Determine the [x, y] coordinate at the center of the cell enclosing the given text.  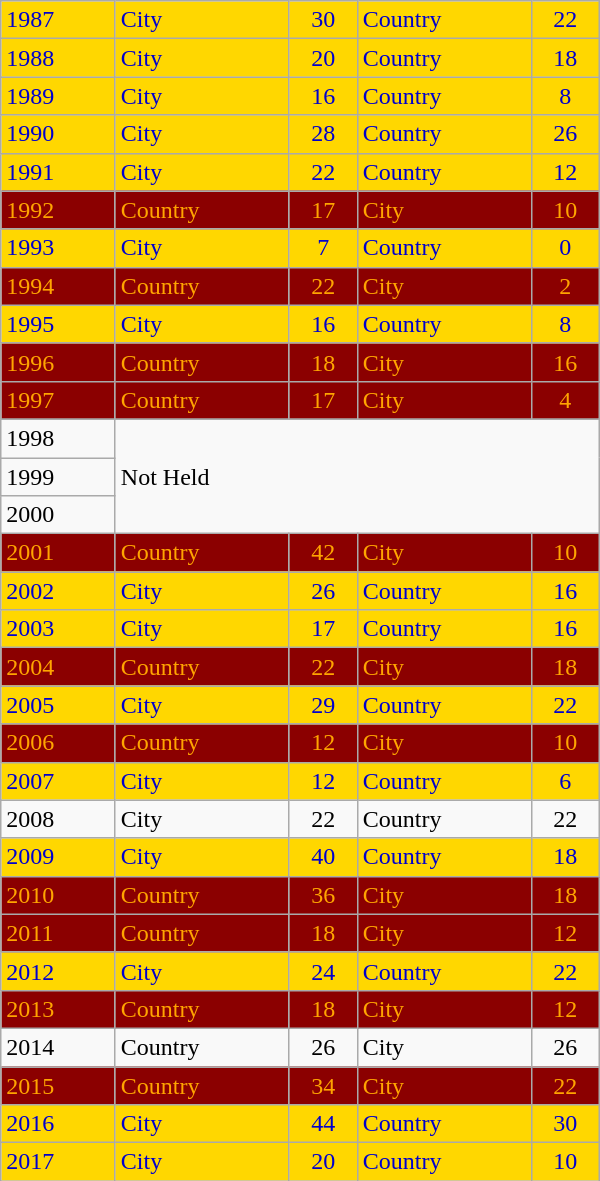
1994 [58, 286]
2007 [58, 781]
2 [565, 286]
1990 [58, 134]
4 [565, 400]
2015 [58, 1085]
2013 [58, 1009]
44 [323, 1124]
1995 [58, 324]
29 [323, 705]
1988 [58, 58]
2012 [58, 971]
0 [565, 248]
1998 [58, 438]
2004 [58, 667]
1999 [58, 477]
42 [323, 553]
28 [323, 134]
1997 [58, 400]
2001 [58, 553]
1987 [58, 20]
34 [323, 1085]
36 [323, 895]
Not Held [357, 476]
7 [323, 248]
1996 [58, 362]
2002 [58, 591]
2010 [58, 895]
40 [323, 857]
2005 [58, 705]
1991 [58, 172]
24 [323, 971]
2011 [58, 933]
2008 [58, 819]
2006 [58, 743]
1989 [58, 96]
1993 [58, 248]
2014 [58, 1047]
1992 [58, 210]
2000 [58, 515]
2009 [58, 857]
2017 [58, 1162]
6 [565, 781]
2003 [58, 629]
2016 [58, 1124]
